Find where the given text appears and provide that cell's center as [x, y] coordinate. 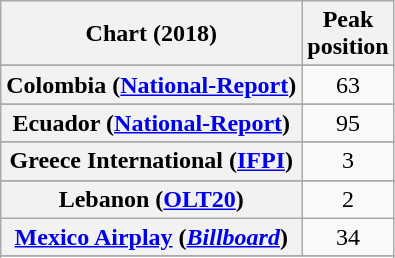
Chart (2018) [152, 34]
Mexico Airplay (Billboard) [152, 237]
63 [348, 85]
Ecuador (National-Report) [152, 123]
Lebanon (OLT20) [152, 199]
Peak position [348, 34]
Greece International (IFPI) [152, 161]
95 [348, 123]
3 [348, 161]
Colombia (National-Report) [152, 85]
34 [348, 237]
2 [348, 199]
